Find where the given text appears and provide that cell's center as [X, Y] coordinate. 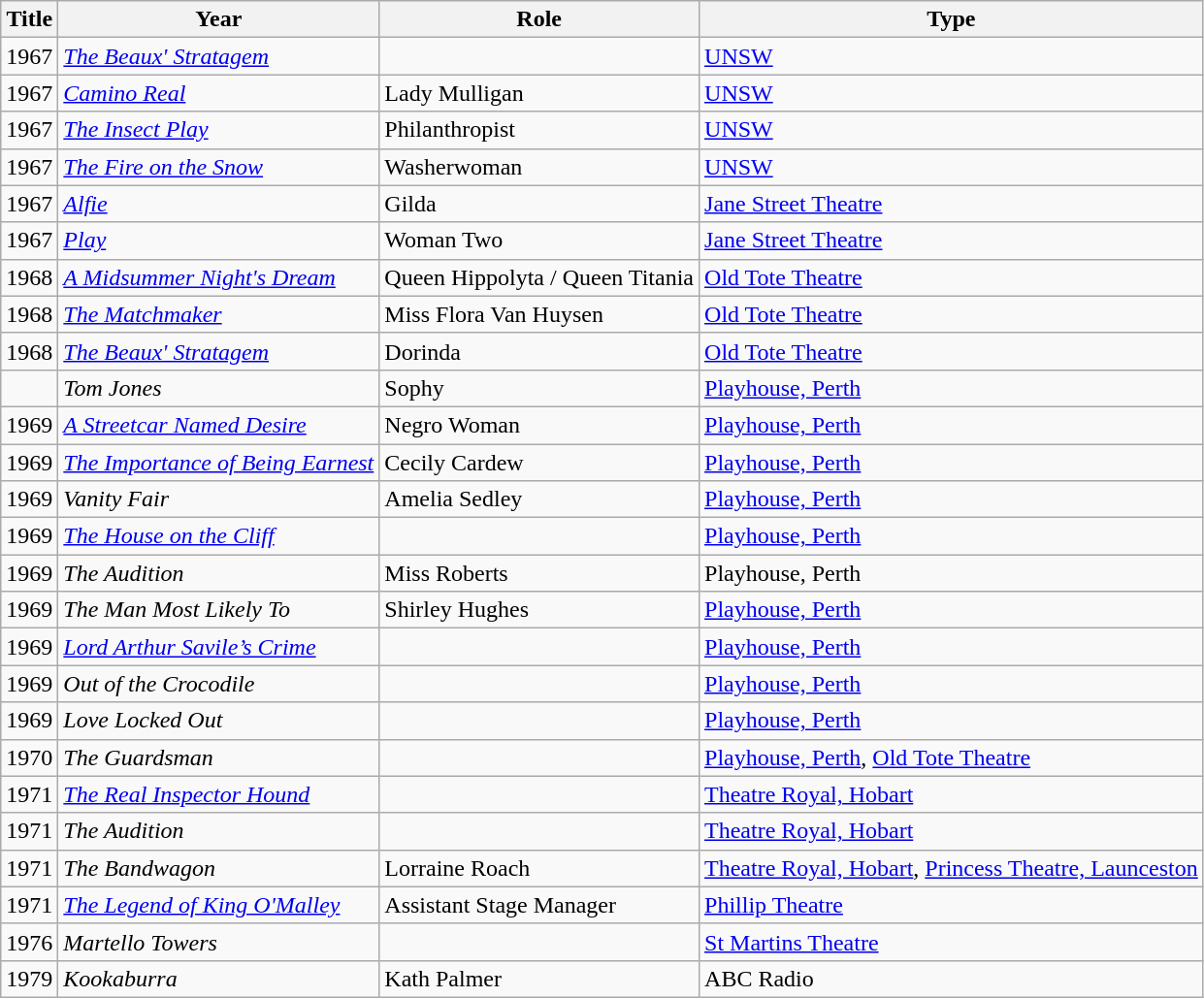
The Importance of Being Earnest [219, 463]
Lady Mulligan [539, 93]
Queen Hippolyta / Queen Titania [539, 277]
The Insect Play [219, 130]
The Legend of King O'Malley [219, 905]
ABC Radio [952, 979]
Play [219, 241]
Gilda [539, 204]
Woman Two [539, 241]
The Matchmaker [219, 314]
Philanthropist [539, 130]
Washerwoman [539, 167]
Kookaburra [219, 979]
Tom Jones [219, 388]
Cecily Cardew [539, 463]
Sophy [539, 388]
Out of the Crocodile [219, 684]
Miss Roberts [539, 573]
1979 [29, 979]
The Fire on the Snow [219, 167]
Shirley Hughes [539, 610]
1970 [29, 757]
Playhouse, Perth, Old Tote Theatre [952, 757]
Miss Flora Van Huysen [539, 314]
Alfie [219, 204]
Lord Arthur Savile’s Crime [219, 647]
The House on the Cliff [219, 536]
Martello Towers [219, 942]
Year [219, 19]
Theatre Royal, Hobart, Princess Theatre, Launceston [952, 868]
Dorinda [539, 351]
The Man Most Likely To [219, 610]
The Real Inspector Hound [219, 794]
A Midsummer Night's Dream [219, 277]
Title [29, 19]
Role [539, 19]
Phillip Theatre [952, 905]
Amelia Sedley [539, 499]
1976 [29, 942]
The Guardsman [219, 757]
Type [952, 19]
Love Locked Out [219, 721]
A Streetcar Named Desire [219, 425]
Lorraine Roach [539, 868]
Vanity Fair [219, 499]
St Martins Theatre [952, 942]
Kath Palmer [539, 979]
Camino Real [219, 93]
Assistant Stage Manager [539, 905]
Negro Woman [539, 425]
The Bandwagon [219, 868]
